Find where the given text appears and provide that cell's center as [X, Y] coordinate. 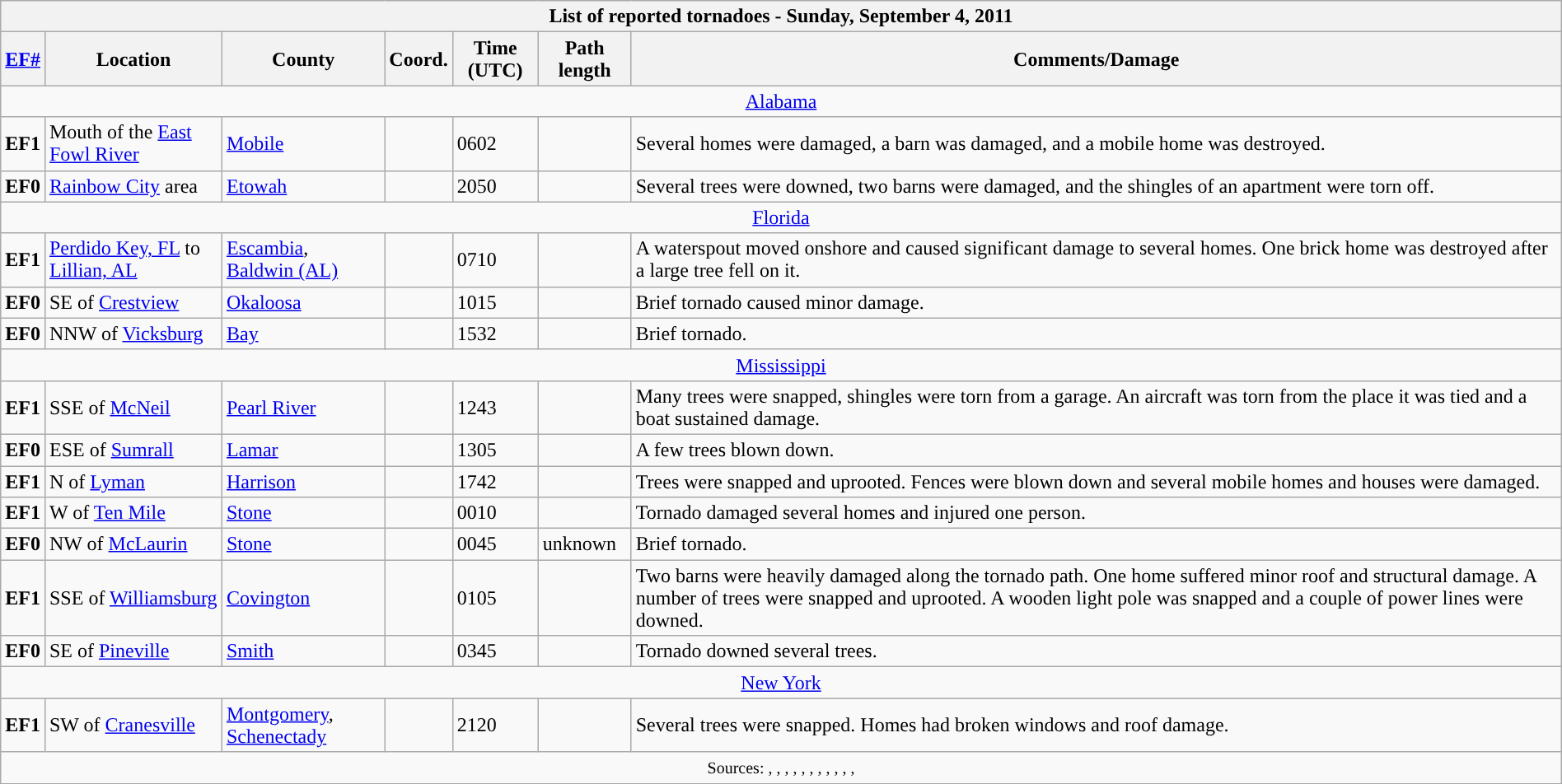
Okaloosa [303, 302]
NNW of Vicksburg [133, 334]
SE of Pineville [133, 651]
Mouth of the East Fowl River [133, 143]
Mississippi [781, 365]
1305 [495, 450]
Location [133, 59]
County [303, 59]
Several homes were damaged, a barn was damaged, and a mobile home was destroyed. [1096, 143]
0105 [495, 598]
2120 [495, 725]
W of Ten Mile [133, 513]
ESE of Sumrall [133, 450]
1243 [495, 407]
2050 [495, 186]
Harrison [303, 482]
List of reported tornadoes - Sunday, September 4, 2011 [781, 16]
Brief tornado caused minor damage. [1096, 302]
Time (UTC) [495, 59]
Tornado downed several trees. [1096, 651]
NW of McLaurin [133, 544]
N of Lyman [133, 482]
0710 [495, 260]
Covington [303, 598]
Rainbow City area [133, 186]
Escambia, Baldwin (AL) [303, 260]
Alabama [781, 101]
Many trees were snapped, shingles were torn from a garage. An aircraft was torn from the place it was tied and a boat sustained damage. [1096, 407]
0345 [495, 651]
Several trees were downed, two barns were damaged, and the shingles of an apartment were torn off. [1096, 186]
Mobile [303, 143]
Sources: , , , , , , , , , , , [781, 768]
Trees were snapped and uprooted. Fences were blown down and several mobile homes and houses were damaged. [1096, 482]
Several trees were snapped. Homes had broken windows and roof damage. [1096, 725]
A waterspout moved onshore and caused significant damage to several homes. One brick home was destroyed after a large tree fell on it. [1096, 260]
Florida [781, 217]
Path length [585, 59]
Pearl River [303, 407]
New York [781, 683]
Coord. [419, 59]
1532 [495, 334]
A few trees blown down. [1096, 450]
Smith [303, 651]
Bay [303, 334]
SSE of Williamsburg [133, 598]
Perdido Key, FL to Lillian, AL [133, 260]
1742 [495, 482]
Lamar [303, 450]
Tornado damaged several homes and injured one person. [1096, 513]
SSE of McNeil [133, 407]
unknown [585, 544]
SW of Cranesville [133, 725]
0602 [495, 143]
Montgomery, Schenectady [303, 725]
Etowah [303, 186]
SE of Crestview [133, 302]
EF# [23, 59]
0010 [495, 513]
Comments/Damage [1096, 59]
1015 [495, 302]
0045 [495, 544]
